Scan for the cell matching the given text and deliver its [x, y] coordinate at center. 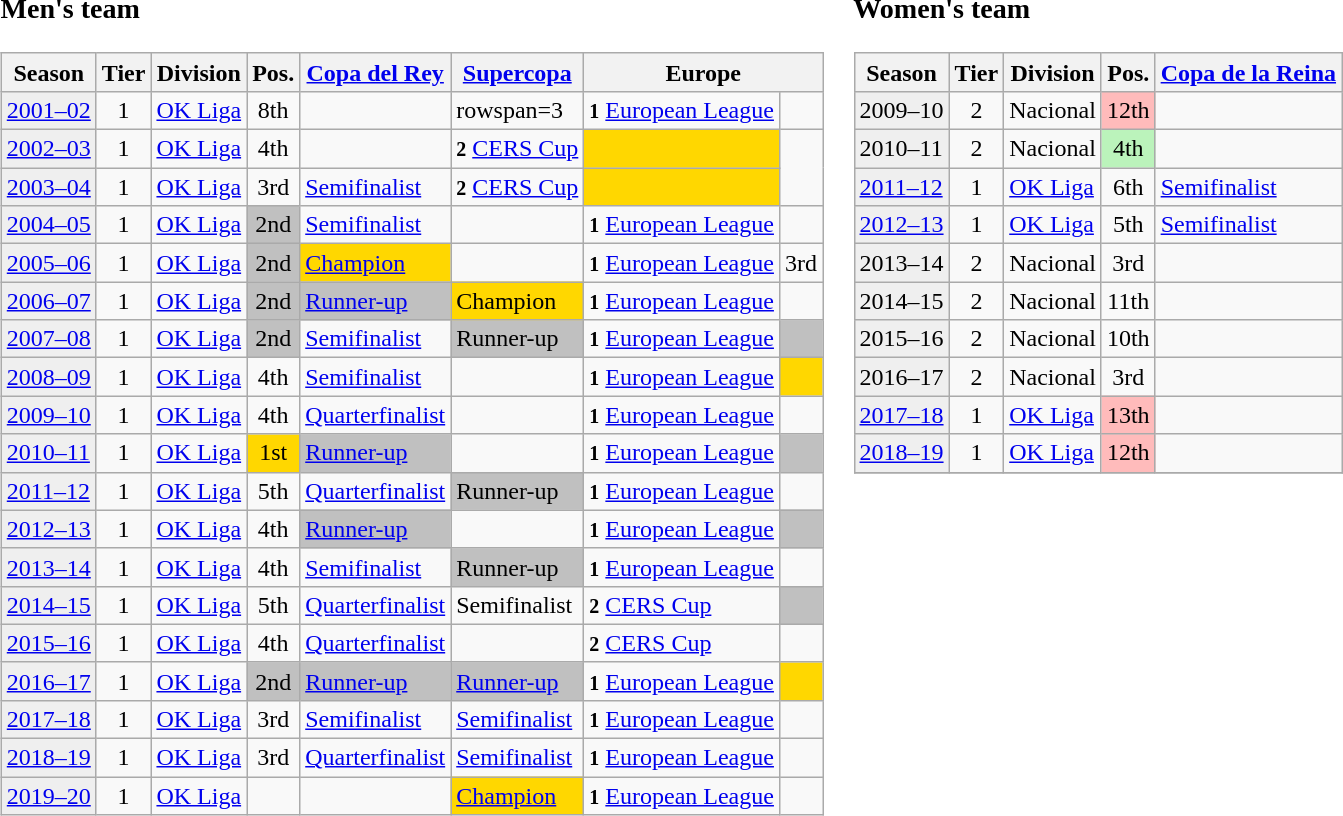
rowspan=3 [518, 110]
2007–08 [48, 339]
Europe [704, 72]
8th [274, 110]
11th [1128, 301]
10th [1128, 339]
Copa de la Reina [1248, 72]
1st [274, 453]
2004–05 [48, 225]
2003–04 [48, 187]
Copa del Rey [376, 72]
2005–06 [48, 263]
2019–20 [48, 796]
2001–02 [48, 110]
2002–03 [48, 149]
13th [1128, 415]
2006–07 [48, 301]
2008–09 [48, 377]
Supercopa [518, 72]
6th [1128, 187]
